For the text-containing cell, return its midpoint in (X, Y) coordinate format. 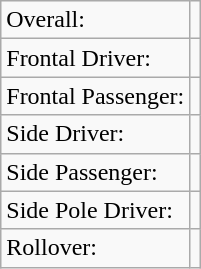
Frontal Driver: (96, 58)
Overall: (96, 20)
Rollover: (96, 248)
Frontal Passenger: (96, 96)
Side Passenger: (96, 172)
Side Driver: (96, 134)
Side Pole Driver: (96, 210)
